From the cell containing the given text, extract its center point as (X, Y) coordinate. 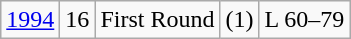
L 60–79 (304, 20)
(1) (240, 20)
1994 (30, 20)
First Round (158, 20)
16 (78, 20)
